Return the [X, Y] coordinate for the center point of the cell that contains the specified text.  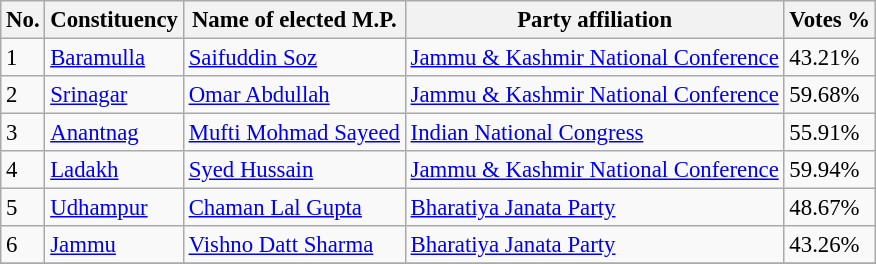
Saifuddin Soz [294, 58]
1 [23, 58]
Indian National Congress [594, 133]
Chaman Lal Gupta [294, 208]
Srinagar [114, 95]
55.91% [830, 133]
Jammu [114, 245]
Syed Hussain [294, 170]
Udhampur [114, 208]
Mufti Mohmad Sayeed [294, 133]
Vishno Datt Sharma [294, 245]
Party affiliation [594, 20]
Baramulla [114, 58]
3 [23, 133]
48.67% [830, 208]
59.94% [830, 170]
Omar Abdullah [294, 95]
59.68% [830, 95]
No. [23, 20]
6 [23, 245]
Ladakh [114, 170]
Name of elected M.P. [294, 20]
4 [23, 170]
43.21% [830, 58]
43.26% [830, 245]
5 [23, 208]
Constituency [114, 20]
Anantnag [114, 133]
2 [23, 95]
Votes % [830, 20]
